Capture the cell that displays the provided text and extract its [x, y] central coordinate. 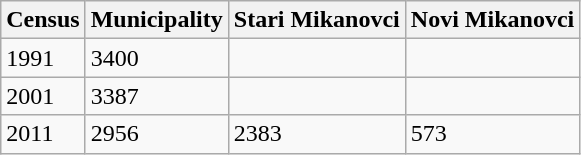
Stari Mikanovci [316, 20]
2956 [156, 134]
2383 [316, 134]
3387 [156, 96]
2011 [43, 134]
2001 [43, 96]
573 [492, 134]
Novi Mikanovci [492, 20]
Municipality [156, 20]
1991 [43, 58]
Census [43, 20]
3400 [156, 58]
